Locate the cell with the specified text and output its [x, y] center coordinate. 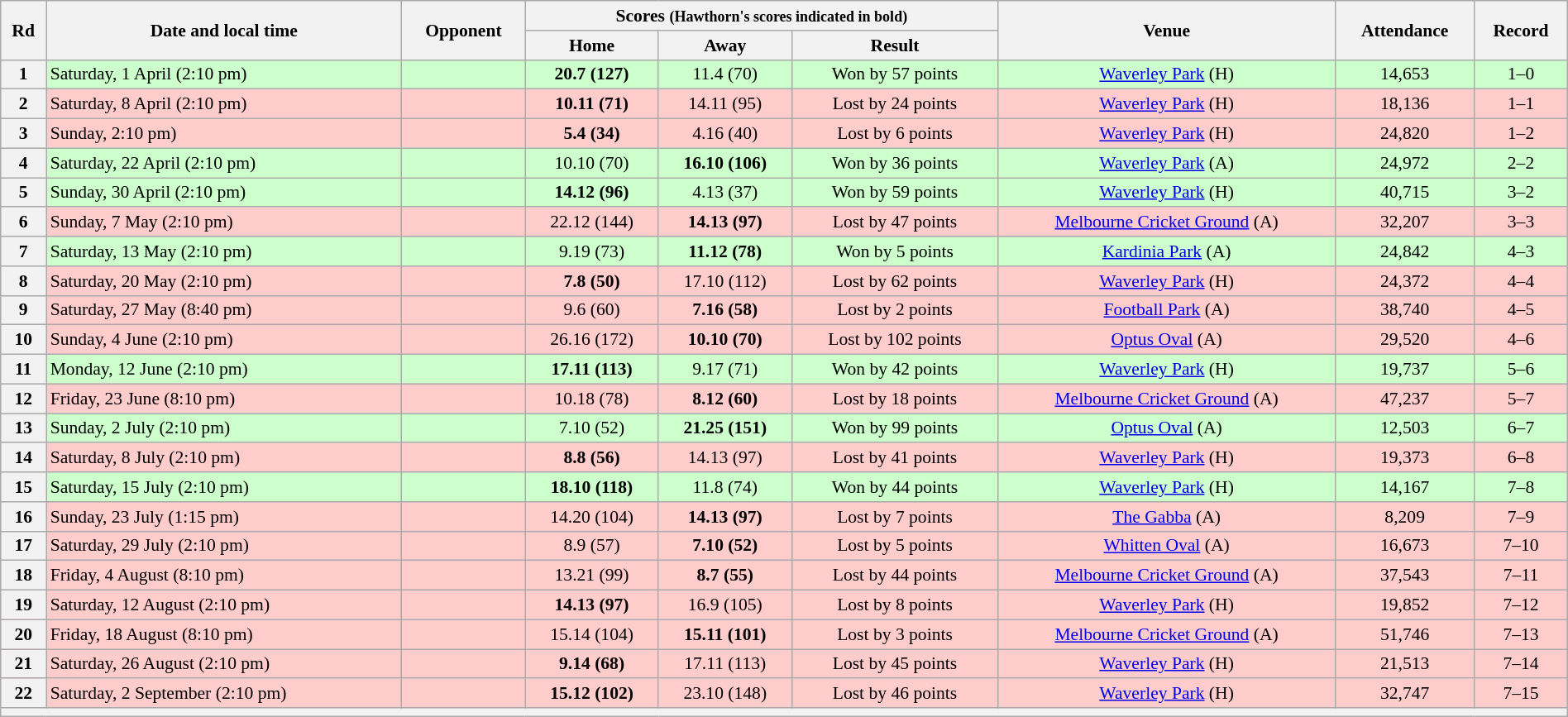
Sunday, 30 April (2:10 pm) [224, 193]
20 [23, 634]
Saturday, 20 May (2:10 pm) [224, 281]
11.12 (78) [724, 251]
18 [23, 576]
16.10 (106) [724, 163]
Saturday, 13 May (2:10 pm) [224, 251]
Opponent [463, 30]
Saturday, 27 May (8:40 pm) [224, 310]
Won by 42 points [895, 370]
Saturday, 2 September (2:10 pm) [224, 694]
Saturday, 29 July (2:10 pm) [224, 546]
5 [23, 193]
Scores (Hawthorn's scores indicated in bold) [762, 16]
1–2 [1521, 134]
23.10 (148) [724, 694]
Sunday, 4 June (2:10 pm) [224, 340]
8.7 (55) [724, 576]
51,746 [1405, 634]
Sunday, 2:10 pm) [224, 134]
7–11 [1521, 576]
Lost by 46 points [895, 694]
4–3 [1521, 251]
12 [23, 399]
15 [23, 487]
4–6 [1521, 340]
7–13 [1521, 634]
10.18 (78) [592, 399]
7–12 [1521, 605]
32,207 [1405, 222]
4 [23, 163]
1–1 [1521, 104]
2 [23, 104]
Lost by 102 points [895, 340]
Won by 44 points [895, 487]
Lost by 6 points [895, 134]
Kardinia Park (A) [1167, 251]
Lost by 45 points [895, 664]
18.10 (118) [592, 487]
29,520 [1405, 340]
Saturday, 8 July (2:10 pm) [224, 458]
5–7 [1521, 399]
16 [23, 517]
Lost by 3 points [895, 634]
19,737 [1405, 370]
7–9 [1521, 517]
2–2 [1521, 163]
21.25 (151) [724, 428]
1 [23, 74]
Monday, 12 June (2:10 pm) [224, 370]
Lost by 44 points [895, 576]
22.12 (144) [592, 222]
19,373 [1405, 458]
Lost by 24 points [895, 104]
7–14 [1521, 664]
Lost by 5 points [895, 546]
14,653 [1405, 74]
37,543 [1405, 576]
Lost by 47 points [895, 222]
Lost by 2 points [895, 310]
7 [23, 251]
Sunday, 7 May (2:10 pm) [224, 222]
13 [23, 428]
26.16 (172) [592, 340]
6–8 [1521, 458]
Record [1521, 30]
Saturday, 12 August (2:10 pm) [224, 605]
7.8 (50) [592, 281]
16.9 (105) [724, 605]
3–3 [1521, 222]
24,372 [1405, 281]
3–2 [1521, 193]
8.12 (60) [724, 399]
13.21 (99) [592, 576]
21,513 [1405, 664]
Friday, 23 June (8:10 pm) [224, 399]
Rd [23, 30]
7–10 [1521, 546]
9 [23, 310]
10.11 (71) [592, 104]
4.13 (37) [724, 193]
Date and local time [224, 30]
Lost by 18 points [895, 399]
Home [592, 45]
5–6 [1521, 370]
14 [23, 458]
15.14 (104) [592, 634]
24,972 [1405, 163]
4–5 [1521, 310]
14,167 [1405, 487]
Won by 36 points [895, 163]
47,237 [1405, 399]
Sunday, 23 July (1:15 pm) [224, 517]
Friday, 4 August (8:10 pm) [224, 576]
21 [23, 664]
Lost by 7 points [895, 517]
Waverley Park (A) [1167, 163]
7.16 (58) [724, 310]
32,747 [1405, 694]
Away [724, 45]
38,740 [1405, 310]
The Gabba (A) [1167, 517]
Saturday, 1 April (2:10 pm) [224, 74]
Whitten Oval (A) [1167, 546]
4–4 [1521, 281]
Won by 57 points [895, 74]
8,209 [1405, 517]
Football Park (A) [1167, 310]
9.17 (71) [724, 370]
8 [23, 281]
15.12 (102) [592, 694]
4.16 (40) [724, 134]
1–0 [1521, 74]
7–15 [1521, 694]
Lost by 41 points [895, 458]
9.6 (60) [592, 310]
24,820 [1405, 134]
16,673 [1405, 546]
12,503 [1405, 428]
18,136 [1405, 104]
19,852 [1405, 605]
3 [23, 134]
19 [23, 605]
8.9 (57) [592, 546]
Saturday, 22 April (2:10 pm) [224, 163]
Won by 99 points [895, 428]
20.7 (127) [592, 74]
Sunday, 2 July (2:10 pm) [224, 428]
8.8 (56) [592, 458]
17.10 (112) [724, 281]
Saturday, 26 August (2:10 pm) [224, 664]
Lost by 62 points [895, 281]
Won by 59 points [895, 193]
11 [23, 370]
6–7 [1521, 428]
24,842 [1405, 251]
17 [23, 546]
Saturday, 8 April (2:10 pm) [224, 104]
22 [23, 694]
40,715 [1405, 193]
Attendance [1405, 30]
5.4 (34) [592, 134]
Friday, 18 August (8:10 pm) [224, 634]
14.20 (104) [592, 517]
9.19 (73) [592, 251]
10 [23, 340]
15.11 (101) [724, 634]
Result [895, 45]
6 [23, 222]
Lost by 8 points [895, 605]
7–8 [1521, 487]
Saturday, 15 July (2:10 pm) [224, 487]
11.4 (70) [724, 74]
14.12 (96) [592, 193]
11.8 (74) [724, 487]
9.14 (68) [592, 664]
Won by 5 points [895, 251]
Venue [1167, 30]
14.11 (95) [724, 104]
